Scan for the cell matching the given text and deliver its [x, y] coordinate at center. 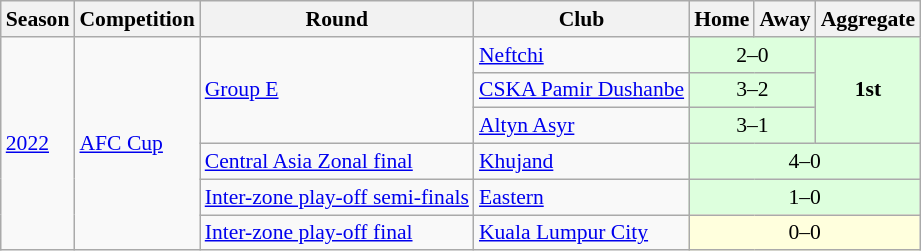
Altyn Asyr [582, 126]
Club [582, 19]
AFC Cup [136, 144]
2022 [38, 144]
Kuala Lumpur City [582, 233]
1–0 [804, 197]
Inter-zone play-off final [337, 233]
Neftchi [582, 55]
CSKA Pamir Dushanbe [582, 90]
2–0 [752, 55]
Group E [337, 90]
Inter-zone play-off semi-finals [337, 197]
1st [868, 90]
4–0 [804, 162]
Competition [136, 19]
3–2 [752, 90]
Round [337, 19]
Home [722, 19]
Central Asia Zonal final [337, 162]
Aggregate [868, 19]
Season [38, 19]
Khujand [582, 162]
3–1 [752, 126]
Eastern [582, 197]
0–0 [804, 233]
Away [784, 19]
